Extract the (X, Y) coordinate from the center of the cell holding the provided text.  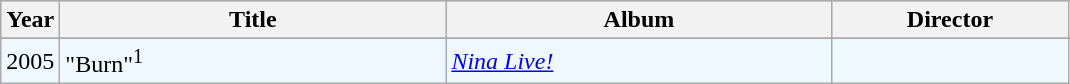
Year (30, 20)
"Burn"1 (253, 62)
Album (639, 20)
Nina Live! (639, 62)
2005 (30, 62)
Director (950, 20)
Title (253, 20)
